Identify which cell holds the provided text, then report its [X, Y] central coordinate. 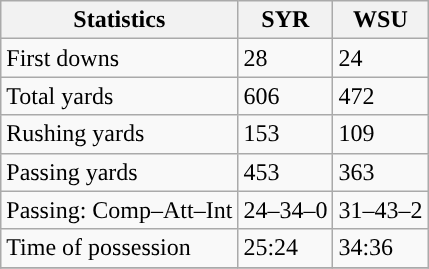
SYR [286, 20]
606 [286, 96]
Statistics [120, 20]
28 [286, 58]
Passing yards [120, 172]
WSU [380, 20]
109 [380, 134]
153 [286, 134]
Time of possession [120, 248]
Rushing yards [120, 134]
First downs [120, 58]
453 [286, 172]
Total yards [120, 96]
24 [380, 58]
31–43–2 [380, 210]
363 [380, 172]
24–34–0 [286, 210]
Passing: Comp–Att–Int [120, 210]
34:36 [380, 248]
472 [380, 96]
25:24 [286, 248]
